Return the (X, Y) coordinate for the center point of the cell that contains the specified text.  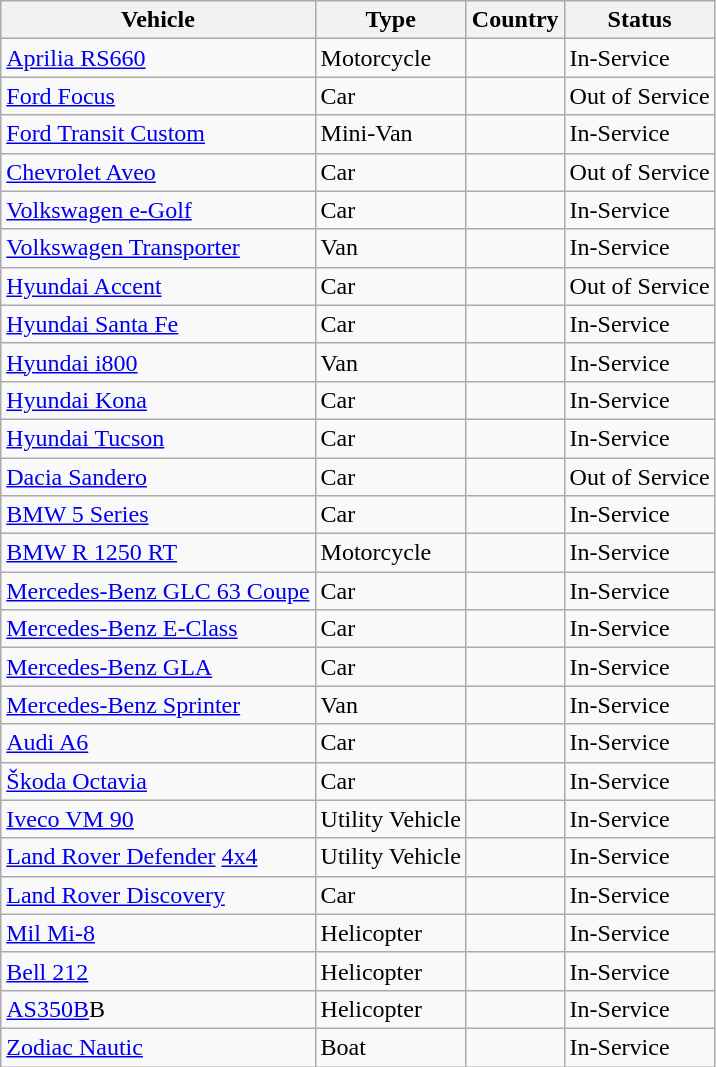
Boat (390, 1047)
Land Rover Defender 4x4 (158, 857)
Iveco VM 90 (158, 819)
Hyundai i800 (158, 362)
AS350BB (158, 1009)
Dacia Sandero (158, 477)
Country (515, 20)
Vehicle (158, 20)
Mercedes-Benz GLC 63 Coupe (158, 591)
Audi A6 (158, 743)
Mercedes-Benz Sprinter (158, 705)
Mercedes-Benz E-Class (158, 629)
Ford Focus (158, 96)
Bell 212 (158, 971)
Mil Mi-8 (158, 933)
Hyundai Accent (158, 286)
Type (390, 20)
Ford Transit Custom (158, 134)
BMW 5 Series (158, 515)
Hyundai Kona (158, 400)
Hyundai Tucson (158, 438)
Škoda Octavia (158, 781)
Hyundai Santa Fe (158, 324)
BMW R 1250 RT (158, 553)
Mini-Van (390, 134)
Zodiac Nautic (158, 1047)
Volkswagen e-Golf (158, 210)
Status (640, 20)
Volkswagen Transporter (158, 248)
Mercedes-Benz GLA (158, 667)
Chevrolet Aveo (158, 172)
Land Rover Discovery (158, 895)
Aprilia RS660 (158, 58)
